Locate the cell with the specified text and output its (x, y) center coordinate. 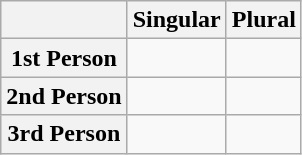
2nd Person (64, 96)
1st Person (64, 58)
Singular (176, 20)
Plural (264, 20)
3rd Person (64, 134)
